Scan for the cell matching the given text and deliver its (X, Y) coordinate at center. 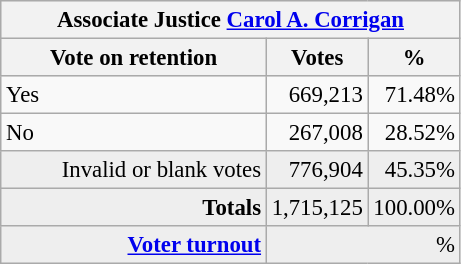
669,213 (317, 95)
Associate Justice Carol A. Corrigan (231, 20)
776,904 (317, 170)
Voter turnout (134, 245)
100.00% (414, 208)
28.52% (414, 133)
Yes (134, 95)
267,008 (317, 133)
Invalid or blank votes (134, 170)
71.48% (414, 95)
1,715,125 (317, 208)
No (134, 133)
Totals (134, 208)
Vote on retention (134, 58)
Votes (317, 58)
45.35% (414, 170)
